Output the [x, y] coordinate of the center of the cell containing the given text.  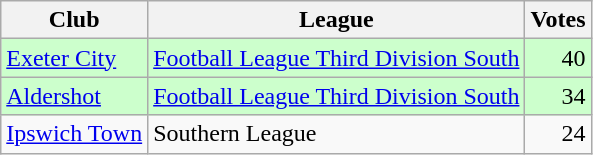
Southern League [336, 134]
League [336, 20]
Club [74, 20]
40 [558, 58]
Votes [558, 20]
24 [558, 134]
34 [558, 96]
Exeter City [74, 58]
Aldershot [74, 96]
Ipswich Town [74, 134]
